Locate the cell with the specified text and output its [X, Y] center coordinate. 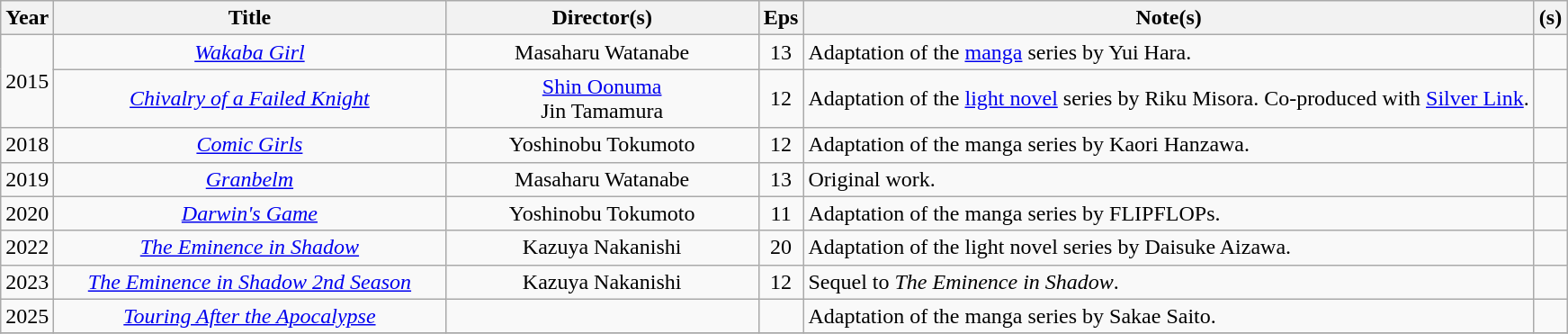
2018 [27, 145]
Title [250, 18]
Wakaba Girl [250, 52]
11 [781, 213]
Granbelm [250, 179]
Chivalry of a Failed Knight [250, 99]
2015 [27, 81]
Director(s) [602, 18]
The Eminence in Shadow 2nd Season [250, 282]
Adaptation of the manga series by Sakae Saito. [1169, 316]
Adaptation of the light novel series by Riku Misora. Co-produced with Silver Link. [1169, 99]
Adaptation of the manga series by FLIPFLOPs. [1169, 213]
Adaptation of the light novel series by Daisuke Aizawa. [1169, 248]
The Eminence in Shadow [250, 248]
(s) [1550, 18]
Original work. [1169, 179]
Year [27, 18]
Eps [781, 18]
Note(s) [1169, 18]
Touring After the Apocalypse [250, 316]
2025 [27, 316]
Comic Girls [250, 145]
Adaptation of the manga series by Kaori Hanzawa. [1169, 145]
2023 [27, 282]
2019 [27, 179]
Darwin's Game [250, 213]
Shin OonumaJin Tamamura [602, 99]
Adaptation of the manga series by Yui Hara. [1169, 52]
2020 [27, 213]
Sequel to The Eminence in Shadow. [1169, 282]
20 [781, 248]
2022 [27, 248]
